Provide the [x, y] coordinate of the cell's center where the given text is located.  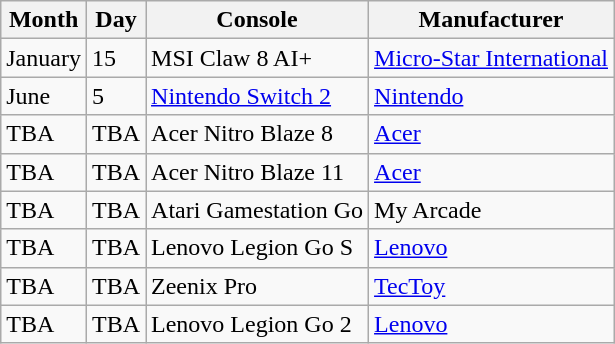
TecToy [492, 286]
5 [116, 96]
Day [116, 20]
MSI Claw 8 AI+ [258, 58]
Lenovo Legion Go S [258, 248]
Acer Nitro Blaze 8 [258, 134]
Nintendo Switch 2 [258, 96]
Nintendo [492, 96]
Month [44, 20]
Micro-Star International [492, 58]
Lenovo Legion Go 2 [258, 324]
Console [258, 20]
15 [116, 58]
January [44, 58]
Manufacturer [492, 20]
My Arcade [492, 210]
Atari Gamestation Go [258, 210]
June [44, 96]
Acer Nitro Blaze 11 [258, 172]
Zeenix Pro [258, 286]
